Extract the (x, y) coordinate from the center of the cell holding the provided text.  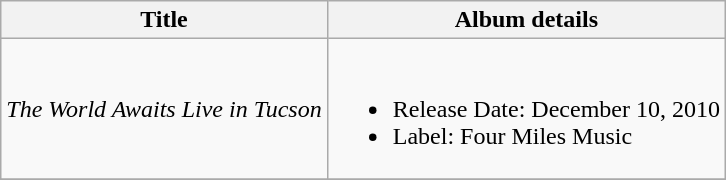
Release Date: December 10, 2010Label: Four Miles Music (526, 109)
The World Awaits Live in Tucson (164, 109)
Title (164, 20)
Album details (526, 20)
